Identify which cell holds the provided text, then report its [X, Y] central coordinate. 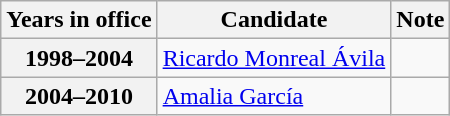
Note [420, 20]
Years in office [79, 20]
1998–2004 [79, 58]
2004–2010 [79, 96]
Ricardo Monreal Ávila [274, 58]
Candidate [274, 20]
Amalia García [274, 96]
